Scan for the cell matching the given text and deliver its [X, Y] coordinate at center. 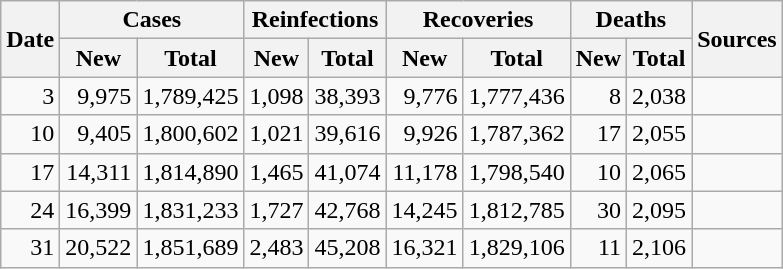
1,829,106 [516, 248]
3 [30, 96]
2,095 [660, 210]
9,926 [424, 134]
1,727 [276, 210]
8 [598, 96]
1,787,362 [516, 134]
9,975 [98, 96]
20,522 [98, 248]
42,768 [348, 210]
2,483 [276, 248]
16,321 [424, 248]
31 [30, 248]
Date [30, 39]
2,106 [660, 248]
1,798,540 [516, 172]
Recoveries [478, 20]
39,616 [348, 134]
Reinfections [315, 20]
2,055 [660, 134]
9,776 [424, 96]
2,038 [660, 96]
24 [30, 210]
38,393 [348, 96]
11,178 [424, 172]
1,812,785 [516, 210]
11 [598, 248]
30 [598, 210]
1,021 [276, 134]
14,311 [98, 172]
Deaths [630, 20]
16,399 [98, 210]
14,245 [424, 210]
1,098 [276, 96]
2,065 [660, 172]
1,789,425 [190, 96]
9,405 [98, 134]
1,814,890 [190, 172]
1,851,689 [190, 248]
1,800,602 [190, 134]
1,465 [276, 172]
45,208 [348, 248]
41,074 [348, 172]
Cases [152, 20]
1,831,233 [190, 210]
1,777,436 [516, 96]
Sources [738, 39]
